Return [x, y] of the center of cell containing provided text 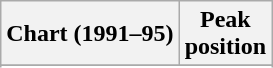
Peakposition [225, 34]
Chart (1991–95) [90, 34]
